From the cell containing the given text, extract its center point as [X, Y] coordinate. 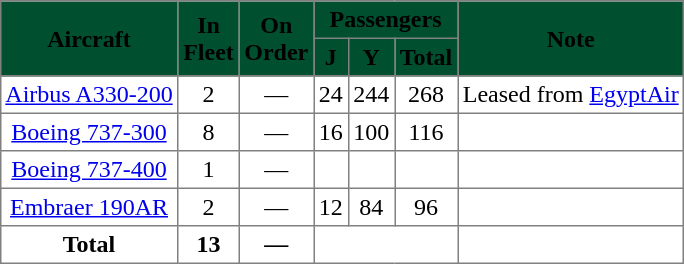
13 [208, 245]
96 [426, 207]
In Fleet [208, 38]
1 [208, 170]
J [331, 57]
Boeing 737-300 [89, 132]
Y [371, 57]
12 [331, 207]
Leased from EgyptAir [571, 95]
Airbus A330-200 [89, 95]
Embraer 190AR [89, 207]
8 [208, 132]
Boeing 737-400 [89, 170]
268 [426, 95]
On Order [276, 38]
16 [331, 132]
Passengers [386, 20]
Aircraft [89, 38]
84 [371, 207]
100 [371, 132]
24 [331, 95]
Note [571, 38]
116 [426, 132]
244 [371, 95]
